For the text-containing cell, return its midpoint in [x, y] coordinate format. 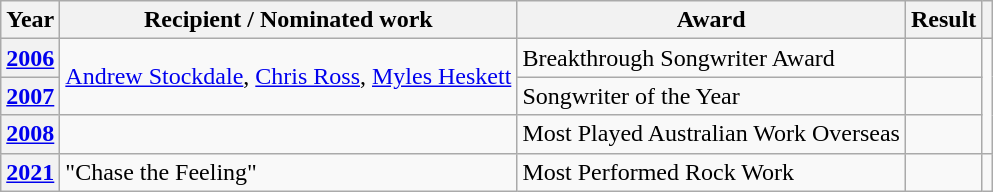
Most Played Australian Work Overseas [712, 134]
Award [712, 20]
2007 [30, 96]
2008 [30, 134]
Songwriter of the Year [712, 96]
2021 [30, 172]
Breakthrough Songwriter Award [712, 58]
Most Performed Rock Work [712, 172]
Result [943, 20]
Andrew Stockdale, Chris Ross, Myles Heskett [288, 77]
"Chase the Feeling" [288, 172]
Recipient / Nominated work [288, 20]
Year [30, 20]
2006 [30, 58]
